Provide the [x, y] coordinate of the cell's center where the given text is located.  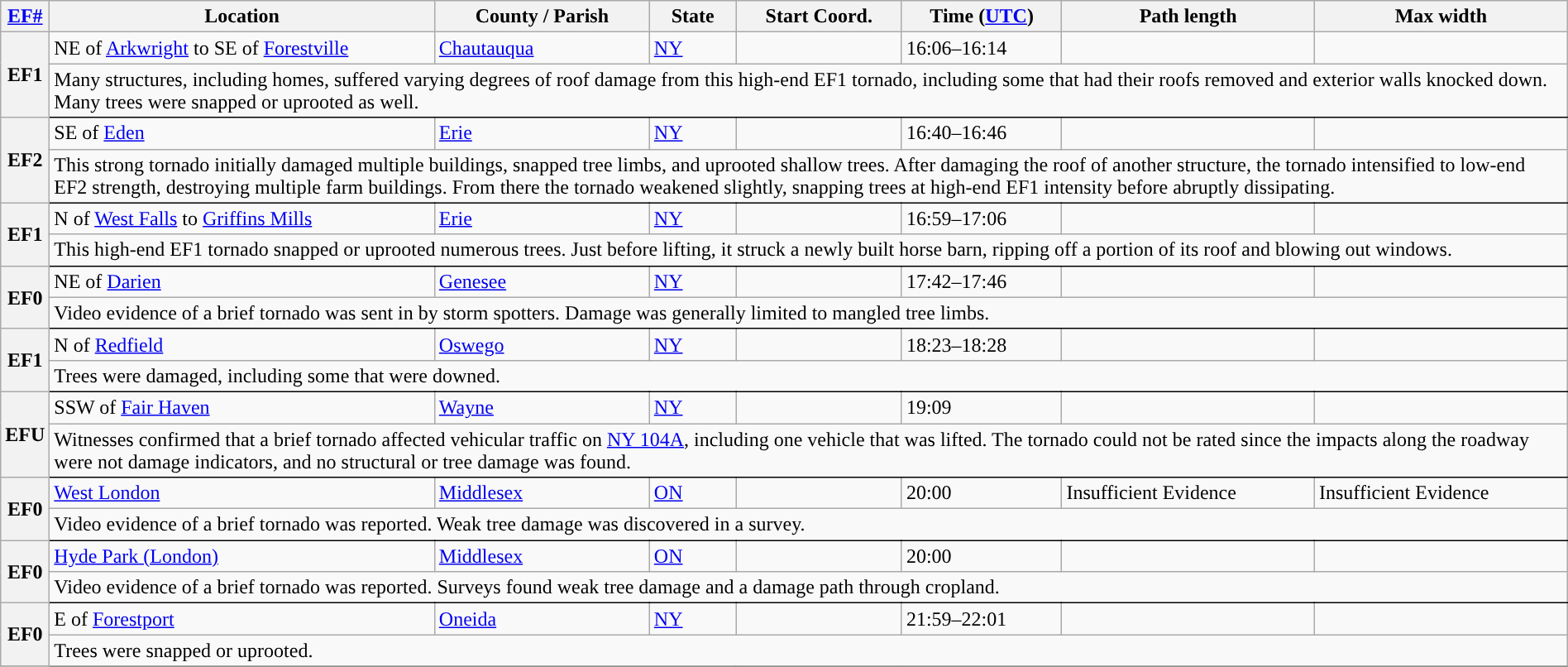
Chautauqua [542, 48]
Video evidence of a brief tornado was reported. Weak tree damage was discovered in a survey. [809, 525]
NE of Arkwright to SE of Forestville [242, 48]
N of Redfield [242, 344]
Oswego [542, 344]
Wayne [542, 407]
EFU [25, 434]
SE of Eden [242, 133]
West London [242, 493]
17:42–17:46 [982, 281]
Oneida [542, 619]
State [693, 17]
Video evidence of a brief tornado was reported. Surveys found weak tree damage and a damage path through cropland. [809, 588]
Trees were snapped or uprooted. [809, 650]
NE of Darien [242, 281]
SSW of Fair Haven [242, 407]
Hyde Park (London) [242, 556]
Path length [1188, 17]
E of Forestport [242, 619]
19:09 [982, 407]
Max width [1441, 17]
Trees were damaged, including some that were downed. [809, 376]
Video evidence of a brief tornado was sent in by storm spotters. Damage was generally limited to mangled tree limbs. [809, 313]
16:06–16:14 [982, 48]
18:23–18:28 [982, 344]
Genesee [542, 281]
Start Coord. [819, 17]
16:59–17:06 [982, 218]
County / Parish [542, 17]
Location [242, 17]
21:59–22:01 [982, 619]
Time (UTC) [982, 17]
N of West Falls to Griffins Mills [242, 218]
EF# [25, 17]
EF2 [25, 161]
16:40–16:46 [982, 133]
